From the cell containing the given text, extract its center point as (X, Y) coordinate. 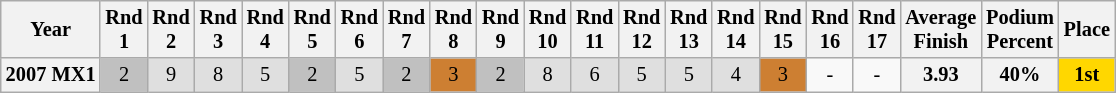
3.93 (942, 75)
Rnd11 (594, 29)
4 (736, 75)
Rnd4 (266, 29)
9 (172, 75)
Rnd10 (548, 29)
Rnd15 (782, 29)
Rnd13 (688, 29)
Rnd6 (360, 29)
1st (1087, 75)
Place (1087, 29)
Rnd2 (172, 29)
Rnd3 (218, 29)
Rnd12 (642, 29)
Rnd14 (736, 29)
PodiumPercent (1020, 29)
Rnd8 (454, 29)
Rnd9 (500, 29)
Year (51, 29)
Rnd5 (312, 29)
Rnd7 (406, 29)
6 (594, 75)
40% (1020, 75)
Rnd17 (876, 29)
2007 MX1 (51, 75)
Rnd1 (124, 29)
Rnd16 (830, 29)
AverageFinish (942, 29)
